Scan for the cell matching the given text and deliver its [x, y] coordinate at center. 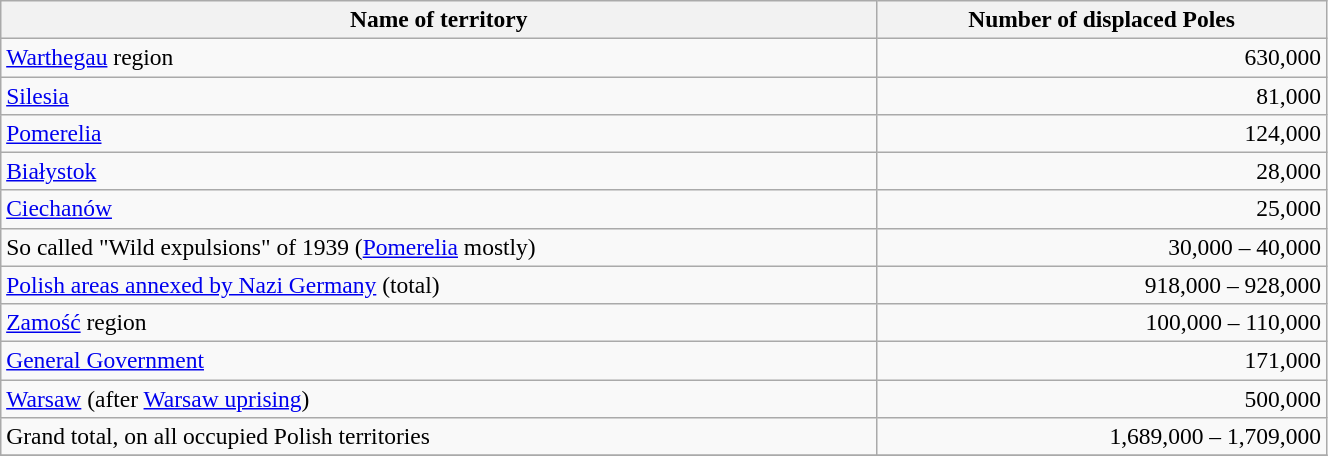
1,689,000 – 1,709,000 [1102, 436]
Zamość region [439, 322]
28,000 [1102, 171]
Ciechanów [439, 209]
So called "Wild expulsions" of 1939 (Pomerelia mostly) [439, 247]
Warsaw (after Warsaw uprising) [439, 398]
630,000 [1102, 57]
Warthegau region [439, 57]
81,000 [1102, 95]
171,000 [1102, 360]
Name of territory [439, 19]
Silesia [439, 95]
Pomerelia [439, 133]
25,000 [1102, 209]
Number of displaced Poles [1102, 19]
General Government [439, 360]
Polish areas annexed by Nazi Germany (total) [439, 285]
Białystok [439, 171]
30,000 – 40,000 [1102, 247]
124,000 [1102, 133]
918,000 – 928,000 [1102, 285]
Grand total, on all occupied Polish territories [439, 436]
500,000 [1102, 398]
100,000 – 110,000 [1102, 322]
